Extract the [x, y] coordinate from the center of the cell holding the provided text.  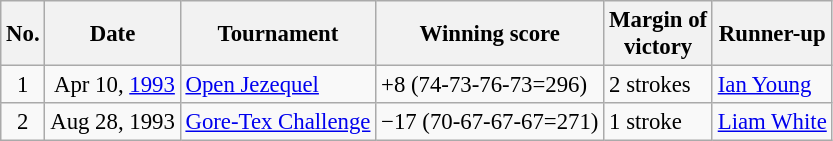
2 strokes [658, 85]
2 [23, 122]
Winning score [490, 34]
−17 (70-67-67-67=271) [490, 122]
Apr 10, 1993 [112, 85]
Date [112, 34]
1 stroke [658, 122]
Tournament [278, 34]
Aug 28, 1993 [112, 122]
Open Jezequel [278, 85]
1 [23, 85]
No. [23, 34]
Runner-up [772, 34]
Margin ofvictory [658, 34]
Ian Young [772, 85]
Gore-Tex Challenge [278, 122]
Liam White [772, 122]
+8 (74-73-76-73=296) [490, 85]
